Return the (X, Y) coordinate for the center point of the cell that contains the specified text.  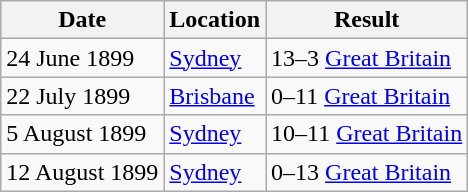
Result (367, 20)
Location (215, 20)
Date (82, 20)
5 August 1899 (82, 134)
12 August 1899 (82, 172)
13–3 Great Britain (367, 58)
0–11 Great Britain (367, 96)
24 June 1899 (82, 58)
10–11 Great Britain (367, 134)
Brisbane (215, 96)
0–13 Great Britain (367, 172)
22 July 1899 (82, 96)
